For the text-containing cell, return its midpoint in [X, Y] coordinate format. 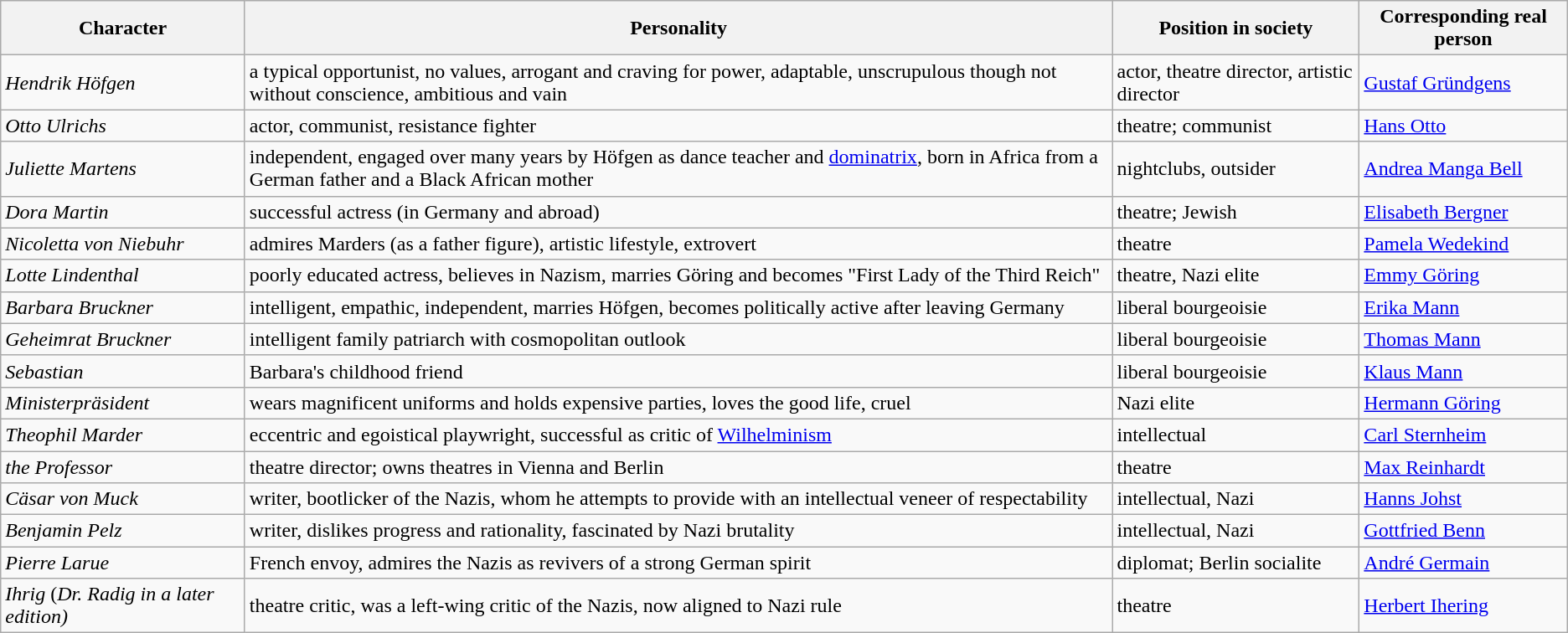
Emmy Göring [1463, 275]
theatre director; owns theatres in Vienna and Berlin [678, 466]
Pamela Wedekind [1463, 244]
Andrea Manga Bell [1463, 169]
Juliette Martens [123, 169]
theatre, Nazi elite [1236, 275]
Gottfried Benn [1463, 531]
actor, theatre director, artistic director [1236, 82]
diplomat; Berlin socialite [1236, 563]
the Professor [123, 466]
poorly educated actress, believes in Nazism, marries Göring and becomes "First Lady of the Third Reich" [678, 275]
Klaus Mann [1463, 371]
Hans Otto [1463, 126]
Erika Mann [1463, 307]
André Germain [1463, 563]
Herbert Ihering [1463, 606]
Hendrik Höfgen [123, 82]
Lotte Lindenthal [123, 275]
Ihrig (Dr. Radig in a later edition) [123, 606]
Benjamin Pelz [123, 531]
French envoy, admires the Nazis as revivers of a strong German spirit [678, 563]
Position in society [1236, 28]
Barbara Bruckner [123, 307]
Elisabeth Bergner [1463, 212]
Personality [678, 28]
Nicoletta von Niebuhr [123, 244]
Geheimrat Bruckner [123, 339]
a typical opportunist, no values, arrogant and craving for power, adaptable, unscrupulous though not without conscience, ambitious and vain [678, 82]
Character [123, 28]
Theophil Marder [123, 435]
admires Marders (as a father figure), artistic lifestyle, extrovert [678, 244]
Ministerpräsident [123, 403]
theatre; communist [1236, 126]
intelligent family patriarch with cosmopolitan outlook [678, 339]
eccentric and egoistical playwright, successful as critic of Wilhelminism [678, 435]
Hanns Johst [1463, 499]
writer, dislikes progress and rationality, fascinated by Nazi brutality [678, 531]
Carl Sternheim [1463, 435]
Barbara's childhood friend [678, 371]
Corresponding real person [1463, 28]
writer, bootlicker of the Nazis, whom he attempts to provide with an intellectual veneer of respectability [678, 499]
intellectual [1236, 435]
actor, communist, resistance fighter [678, 126]
Hermann Göring [1463, 403]
independent, engaged over many years by Höfgen as dance teacher and dominatrix, born in Africa from a German father and a Black African mother [678, 169]
Otto Ulrichs [123, 126]
Pierre Larue [123, 563]
Dora Martin [123, 212]
successful actress (in Germany and abroad) [678, 212]
wears magnificent uniforms and holds expensive parties, loves the good life, cruel [678, 403]
Sebastian [123, 371]
Cäsar von Muck [123, 499]
intelligent, empathic, independent, marries Höfgen, becomes politically active after leaving Germany [678, 307]
Nazi elite [1236, 403]
theatre critic, was a left-wing critic of the Nazis, now aligned to Nazi rule [678, 606]
Gustaf Gründgens [1463, 82]
nightclubs, outsider [1236, 169]
theatre; Jewish [1236, 212]
Max Reinhardt [1463, 466]
Thomas Mann [1463, 339]
